Scan for the cell matching the given text and deliver its [x, y] coordinate at center. 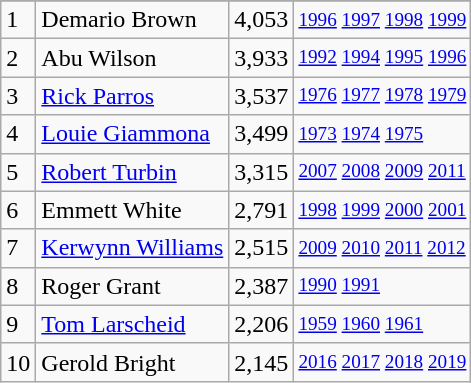
3 [18, 96]
10 [18, 362]
Gerold Bright [132, 362]
Roger Grant [132, 286]
Abu Wilson [132, 58]
2,791 [262, 210]
Rick Parros [132, 96]
2009 2010 2011 2012 [382, 248]
6 [18, 210]
3,933 [262, 58]
8 [18, 286]
Tom Larscheid [132, 324]
7 [18, 248]
2,145 [262, 362]
3,499 [262, 134]
1990 1991 [382, 286]
2,387 [262, 286]
2 [18, 58]
1976 1977 1978 1979 [382, 96]
Kerwynn Williams [132, 248]
9 [18, 324]
1992 1994 1995 1996 [382, 58]
1 [18, 20]
1996 1997 1998 1999 [382, 20]
3,537 [262, 96]
4,053 [262, 20]
2,515 [262, 248]
3,315 [262, 172]
2,206 [262, 324]
Louie Giammona [132, 134]
4 [18, 134]
1973 1974 1975 [382, 134]
2016 2017 2018 2019 [382, 362]
2007 2008 2009 2011 [382, 172]
1959 1960 1961 [382, 324]
Robert Turbin [132, 172]
Demario Brown [132, 20]
1998 1999 2000 2001 [382, 210]
Emmett White [132, 210]
5 [18, 172]
